Extract the [x, y] coordinate from the center of the cell holding the provided text.  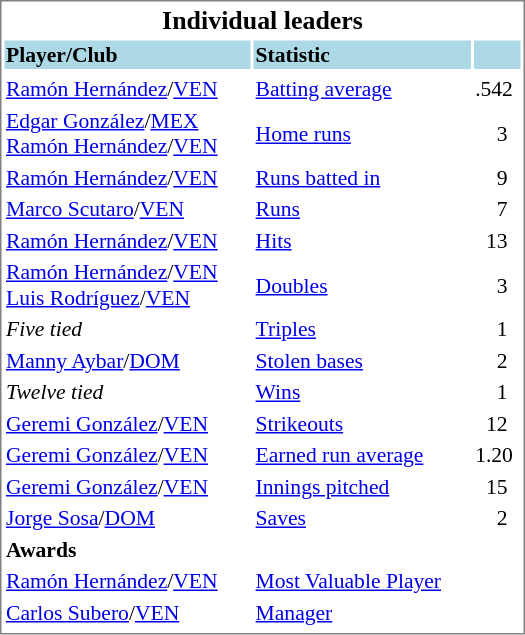
Awards [128, 550]
Wins [362, 392]
Individual leaders [262, 20]
Ramón Hernández/VEN Luis Rodríguez/VEN [128, 285]
Jorge Sosa/DOM [128, 518]
Triples [362, 329]
Batting average [362, 89]
Strikeouts [362, 424]
Statistic [362, 54]
1.20 [498, 455]
Hits [362, 240]
Manny Aybar/DOM [128, 360]
Manager [362, 612]
7 [498, 209]
Most Valuable Player [362, 581]
Player/Club [128, 54]
Marco Scutaro/VEN [128, 209]
Runs [362, 209]
Earned run average [362, 455]
Innings pitched [362, 486]
Five tied [128, 329]
9 [498, 178]
15 [498, 486]
13 [498, 240]
Stolen bases [362, 360]
Carlos Subero/VEN [128, 612]
12 [498, 424]
Doubles [362, 285]
Runs batted in [362, 178]
Home runs [362, 133]
.542 [498, 89]
Saves [362, 518]
Edgar González/MEX Ramón Hernández/VEN [128, 133]
Twelve tied [128, 392]
